Extract the (X, Y) coordinate from the center of the cell holding the provided text.  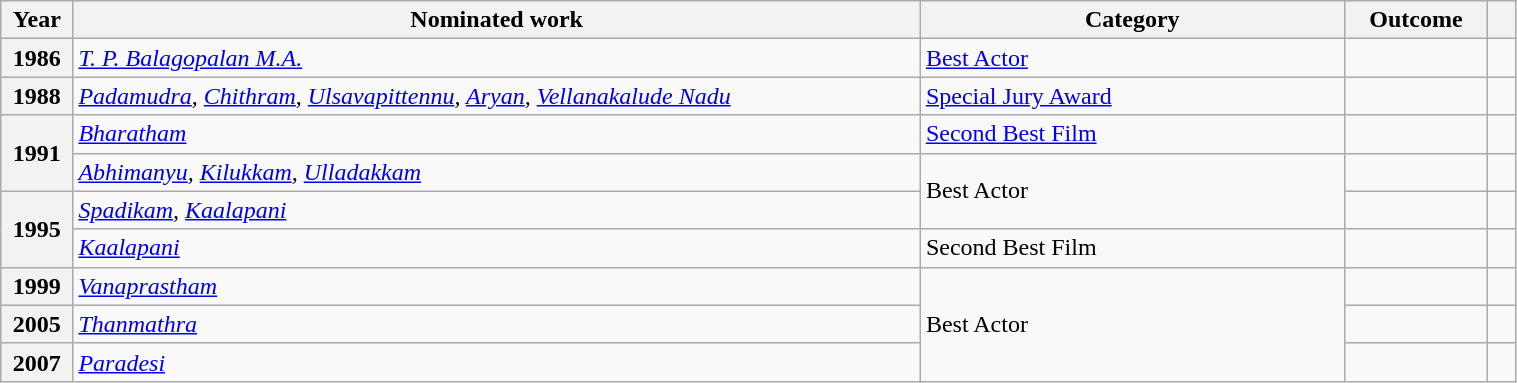
Outcome (1416, 20)
Year (37, 20)
Paradesi (496, 362)
2007 (37, 362)
Nominated work (496, 20)
Bharatham (496, 134)
Kaalapani (496, 248)
Padamudra, Chithram, Ulsavapittennu, Aryan, Vellanakalude Nadu (496, 96)
2005 (37, 324)
Spadikam, Kaalapani (496, 210)
1988 (37, 96)
Vanaprastham (496, 286)
Special Jury Award (1132, 96)
1991 (37, 153)
Category (1132, 20)
T. P. Balagopalan M.A. (496, 58)
1986 (37, 58)
Thanmathra (496, 324)
1999 (37, 286)
1995 (37, 229)
Abhimanyu, Kilukkam, Ulladakkam (496, 172)
